Find where the given text appears and provide that cell's center as [X, Y] coordinate. 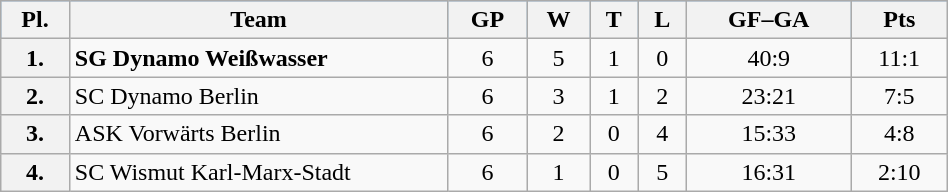
16:31 [768, 172]
Pts [899, 20]
Pl. [36, 20]
15:33 [768, 134]
4 [662, 134]
4:8 [899, 134]
4. [36, 172]
40:9 [768, 58]
SC Dynamo Berlin [258, 96]
3 [558, 96]
L [662, 20]
11:1 [899, 58]
GF–GA [768, 20]
SG Dynamo Weißwasser [258, 58]
2. [36, 96]
7:5 [899, 96]
3. [36, 134]
Team [258, 20]
2:10 [899, 172]
GP [488, 20]
T [614, 20]
W [558, 20]
23:21 [768, 96]
SC Wismut Karl-Marx-Stadt [258, 172]
1. [36, 58]
ASK Vorwärts Berlin [258, 134]
